Search for the cell housing the specified text and yield its (X, Y) center coordinate. 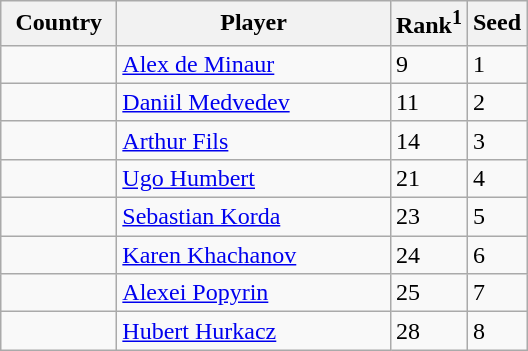
Player (254, 24)
25 (428, 293)
28 (428, 331)
4 (496, 178)
3 (496, 140)
6 (496, 255)
Daniil Medvedev (254, 102)
Rank1 (428, 24)
11 (428, 102)
Alex de Minaur (254, 64)
Arthur Fils (254, 140)
Seed (496, 24)
Alexei Popyrin (254, 293)
2 (496, 102)
21 (428, 178)
23 (428, 217)
5 (496, 217)
Karen Khachanov (254, 255)
8 (496, 331)
7 (496, 293)
Country (59, 24)
9 (428, 64)
Ugo Humbert (254, 178)
14 (428, 140)
24 (428, 255)
Sebastian Korda (254, 217)
Hubert Hurkacz (254, 331)
1 (496, 64)
